Return the [x, y] coordinate for the center point of the cell that contains the specified text.  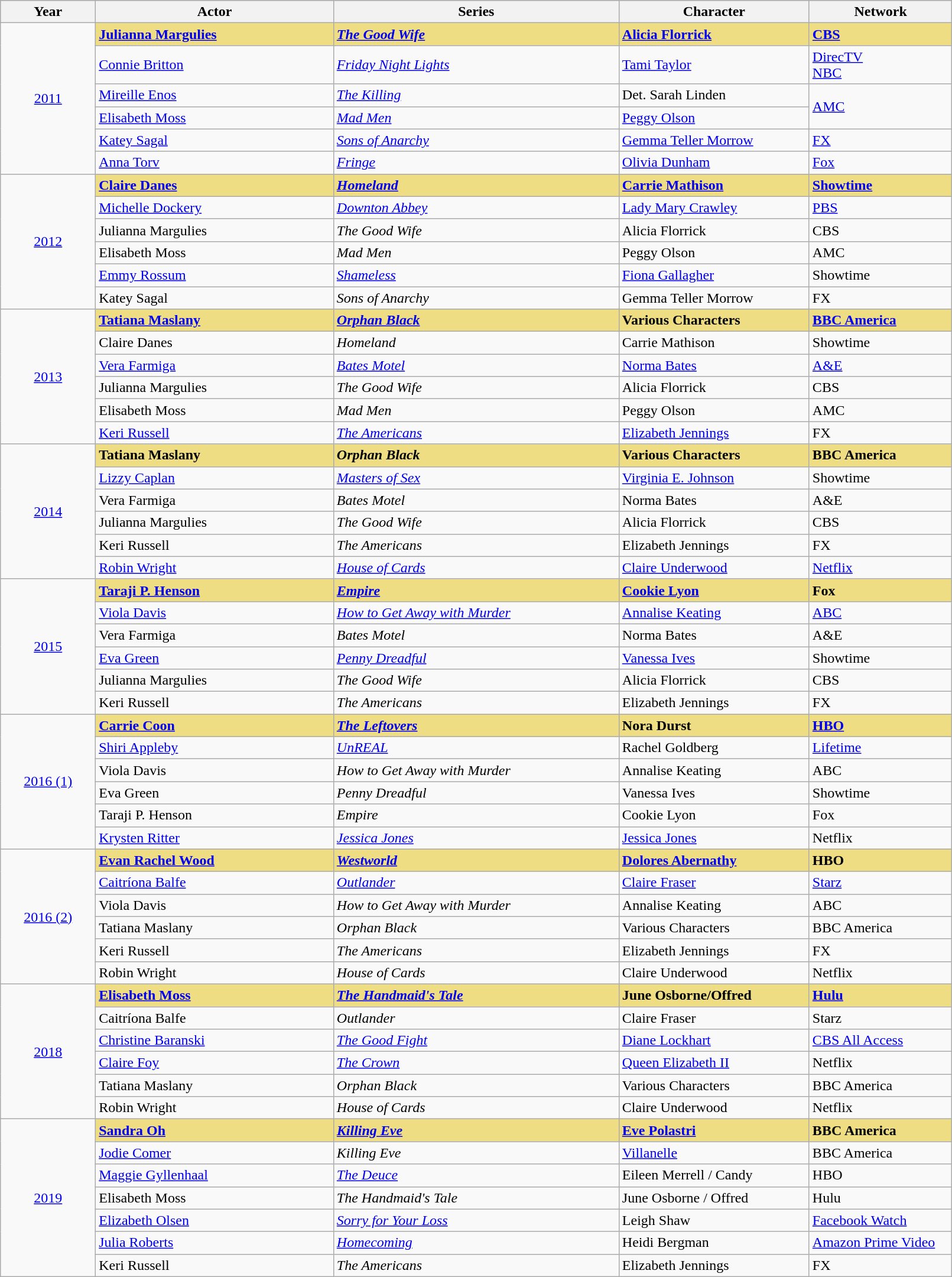
Det. Sarah Linden [714, 95]
Network [880, 12]
2014 [48, 511]
DirecTVNBC [880, 65]
Connie Britton [215, 65]
Diane Lockhart [714, 1041]
The Crown [476, 1063]
Olivia Dunham [714, 163]
Lifetime [880, 748]
2015 [48, 646]
PBS [880, 208]
June Osborne / Offred [714, 1198]
Masters of Sex [476, 478]
Leigh Shaw [714, 1220]
Maggie Gyllenhaal [215, 1175]
2016 (2) [48, 916]
Shameless [476, 275]
UnREAL [476, 748]
Shiri Appleby [215, 748]
Virginia E. Johnson [714, 478]
Claire Foy [215, 1063]
Christine Baranski [215, 1041]
Amazon Prime Video [880, 1243]
2018 [48, 1051]
Dolores Abernathy [714, 860]
Carrie Coon [215, 725]
Downton Abbey [476, 208]
Character [714, 12]
2019 [48, 1198]
Evan Rachel Wood [215, 860]
Michelle Dockery [215, 208]
Tami Taylor [714, 65]
The Deuce [476, 1175]
Krysten Ritter [215, 838]
Westworld [476, 860]
CBS All Access [880, 1041]
Queen Elizabeth II [714, 1063]
The Killing [476, 95]
2012 [48, 241]
Villanelle [714, 1153]
Eileen Merrell / Candy [714, 1175]
Facebook Watch [880, 1220]
Jodie Comer [215, 1153]
Series [476, 12]
2016 (1) [48, 782]
Homecoming [476, 1243]
The Leftovers [476, 725]
Sandra Oh [215, 1130]
Friday Night Lights [476, 65]
Actor [215, 12]
Julia Roberts [215, 1243]
Anna Torv [215, 163]
Heidi Bergman [714, 1243]
Eve Polastri [714, 1130]
The Good Fight [476, 1041]
Lady Mary Crawley [714, 208]
Rachel Goldberg [714, 748]
Year [48, 12]
Emmy Rossum [215, 275]
Lizzy Caplan [215, 478]
Elizabeth Olsen [215, 1220]
2013 [48, 377]
Fiona Gallagher [714, 275]
Nora Durst [714, 725]
Mireille Enos [215, 95]
Sorry for Your Loss [476, 1220]
June Osborne/Offred [714, 995]
Fringe [476, 163]
2011 [48, 98]
